Return (X, Y) of the center of cell containing provided text 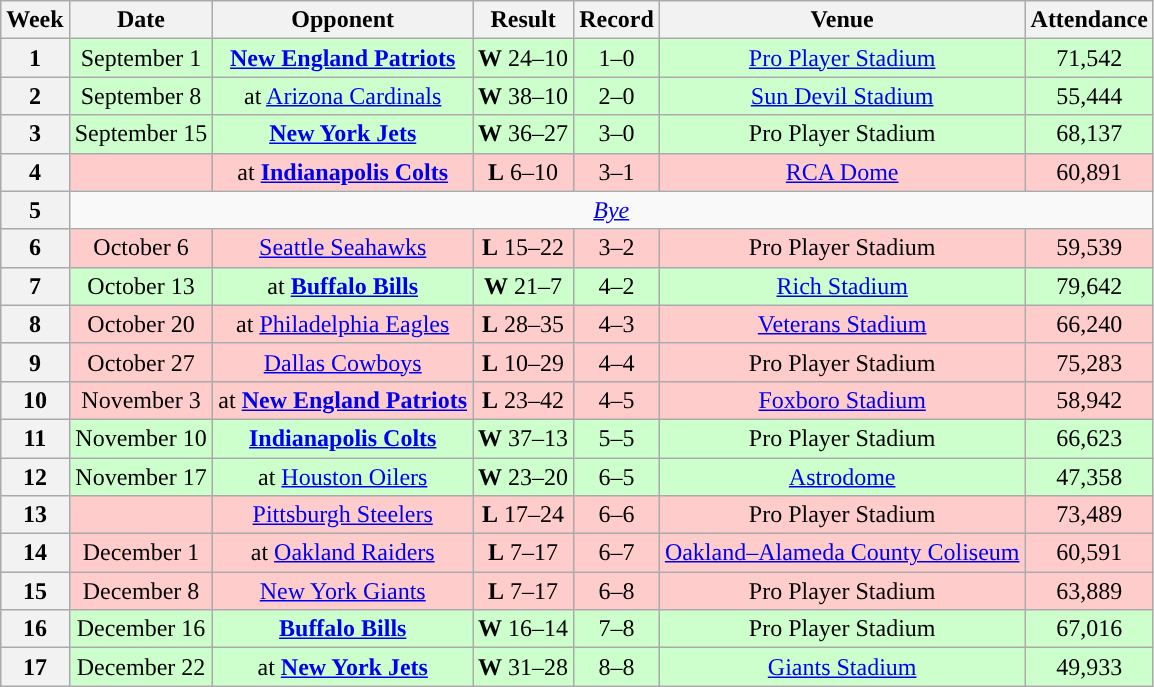
63,889 (1089, 591)
Opponent (343, 20)
6–7 (617, 553)
3–0 (617, 134)
December 1 (141, 553)
4 (35, 172)
2 (35, 96)
6–6 (617, 515)
75,283 (1089, 362)
New York Jets (343, 134)
October 6 (141, 248)
Record (617, 20)
8 (35, 324)
November 3 (141, 400)
66,623 (1089, 438)
W 23–20 (524, 477)
9 (35, 362)
September 8 (141, 96)
14 (35, 553)
5 (35, 210)
Buffalo Bills (343, 629)
58,942 (1089, 400)
W 31–28 (524, 667)
Giants Stadium (842, 667)
Oakland–Alameda County Coliseum (842, 553)
13 (35, 515)
3–2 (617, 248)
55,444 (1089, 96)
at Oakland Raiders (343, 553)
Foxboro Stadium (842, 400)
October 27 (141, 362)
12 (35, 477)
3 (35, 134)
79,642 (1089, 286)
10 (35, 400)
at Arizona Cardinals (343, 96)
November 17 (141, 477)
W 38–10 (524, 96)
Pittsburgh Steelers (343, 515)
4–4 (617, 362)
at New England Patriots (343, 400)
December 8 (141, 591)
L 6–10 (524, 172)
October 20 (141, 324)
Venue (842, 20)
5–5 (617, 438)
RCA Dome (842, 172)
15 (35, 591)
Veterans Stadium (842, 324)
4–2 (617, 286)
Indianapolis Colts (343, 438)
11 (35, 438)
16 (35, 629)
at Buffalo Bills (343, 286)
at Houston Oilers (343, 477)
68,137 (1089, 134)
New England Patriots (343, 58)
W 24–10 (524, 58)
at Indianapolis Colts (343, 172)
6–8 (617, 591)
Astrodome (842, 477)
67,016 (1089, 629)
7–8 (617, 629)
at Philadelphia Eagles (343, 324)
September 1 (141, 58)
8–8 (617, 667)
6–5 (617, 477)
3–1 (617, 172)
L 28–35 (524, 324)
October 13 (141, 286)
L 15–22 (524, 248)
September 15 (141, 134)
4–3 (617, 324)
2–0 (617, 96)
November 10 (141, 438)
New York Giants (343, 591)
L 10–29 (524, 362)
Week (35, 20)
W 36–27 (524, 134)
60,891 (1089, 172)
W 21–7 (524, 286)
December 16 (141, 629)
at New York Jets (343, 667)
Result (524, 20)
6 (35, 248)
W 16–14 (524, 629)
7 (35, 286)
71,542 (1089, 58)
17 (35, 667)
Seattle Seahawks (343, 248)
1–0 (617, 58)
1 (35, 58)
73,489 (1089, 515)
December 22 (141, 667)
47,358 (1089, 477)
Sun Devil Stadium (842, 96)
4–5 (617, 400)
Bye (611, 210)
L 23–42 (524, 400)
L 17–24 (524, 515)
Dallas Cowboys (343, 362)
59,539 (1089, 248)
Attendance (1089, 20)
49,933 (1089, 667)
Rich Stadium (842, 286)
66,240 (1089, 324)
Date (141, 20)
W 37–13 (524, 438)
60,591 (1089, 553)
